Find where the given text appears and provide that cell's center as (X, Y) coordinate. 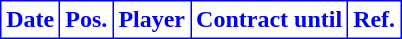
Ref. (374, 20)
Pos. (86, 20)
Contract until (270, 20)
Player (152, 20)
Date (30, 20)
